Detect which cell encompasses the target text, then output its [X, Y] center coordinate. 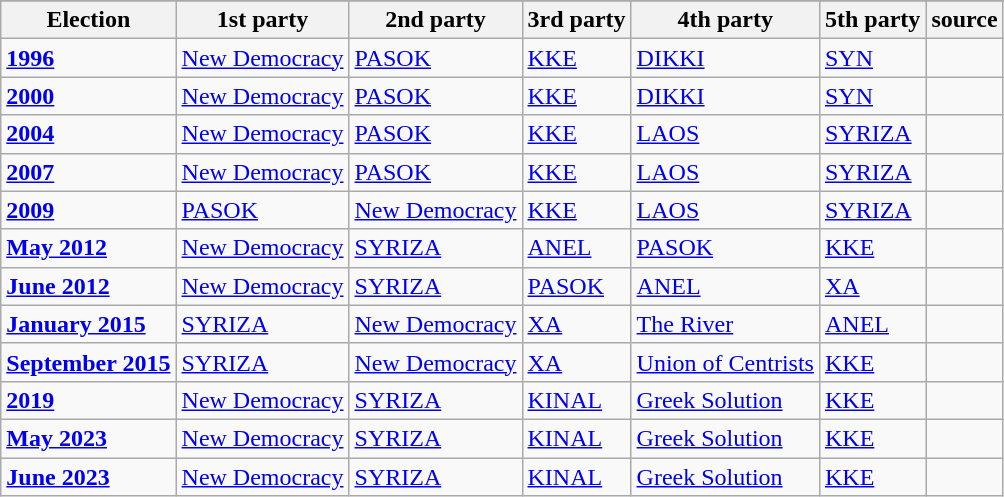
May 2023 [88, 438]
2000 [88, 96]
3rd party [576, 20]
Union of Centrists [725, 362]
2004 [88, 134]
May 2012 [88, 248]
5th party [872, 20]
June 2012 [88, 286]
The River [725, 324]
source [964, 20]
Election [88, 20]
1st party [262, 20]
2nd party [436, 20]
1996 [88, 58]
2009 [88, 210]
September 2015 [88, 362]
4th party [725, 20]
June 2023 [88, 477]
January 2015 [88, 324]
2019 [88, 400]
2007 [88, 172]
